Capture the cell that displays the provided text and extract its (x, y) central coordinate. 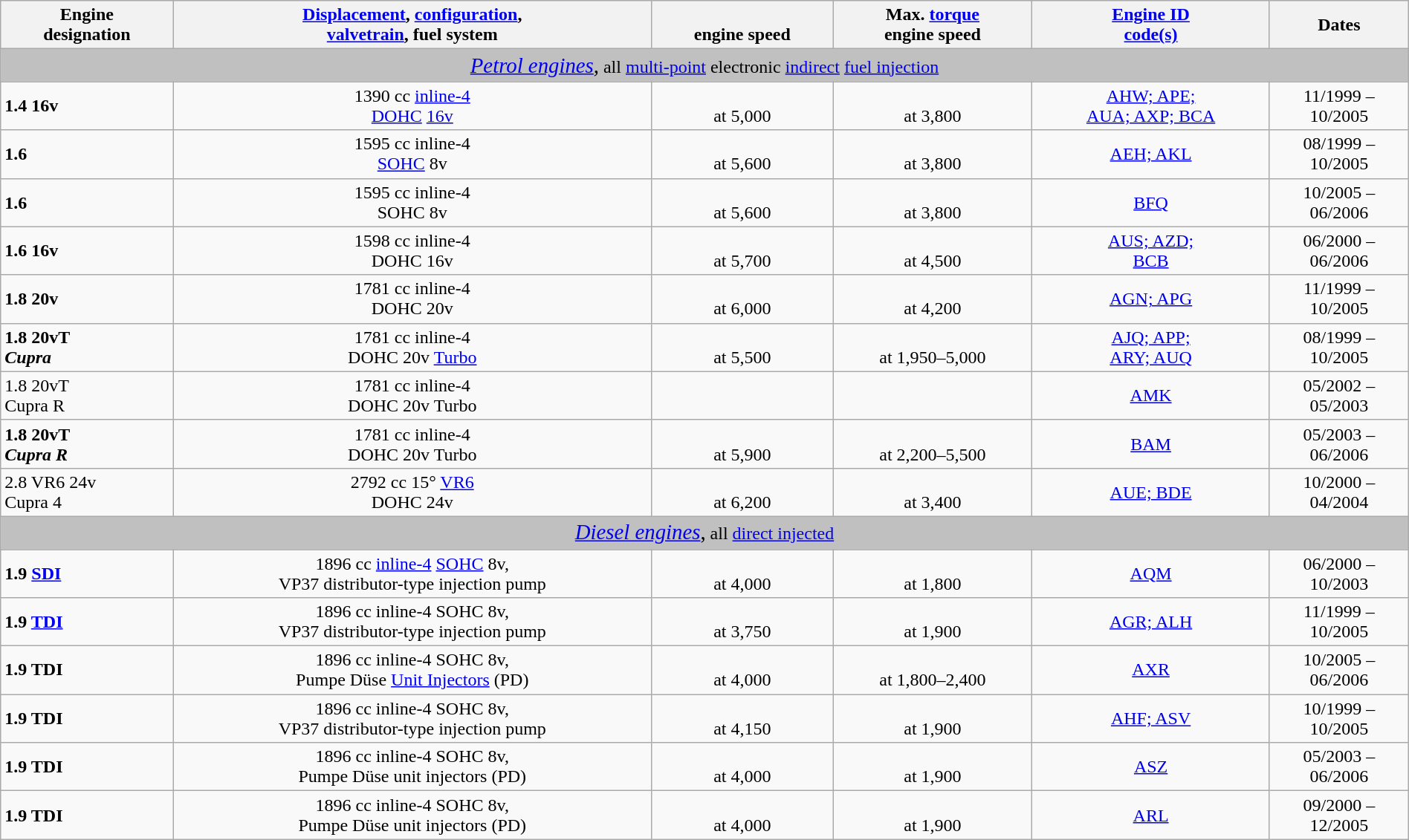
06/2000 – 06/2006 (1339, 251)
AEH; AKL (1151, 154)
at 4,150 (743, 719)
at 6,200 (743, 492)
Max. torque engine speed (933, 25)
ARL (1151, 815)
at 5,900 (743, 444)
AGN; APG (1151, 299)
06/2000 – 10/2003 (1339, 573)
AQM (1151, 573)
AHF; ASV (1151, 719)
1.6 16v (87, 251)
at 5,700 (743, 251)
at 5,000 (743, 105)
at 5,500 (743, 348)
BFQ (1151, 202)
05/2002 – 05/2003 (1339, 395)
1896 cc inline-4 SOHC 8v,Pumpe Düse Unit Injectors (PD) (412, 670)
Engine IDcode(s) (1151, 25)
Diesel engines, all direct injected (704, 533)
AHW; APE;AUA; AXP; BCA (1151, 105)
1.8 20vTCupra (87, 348)
engine speed (743, 25)
at 1,950–5,000 (933, 348)
Enginedesignation (87, 25)
AUS; AZD;BCB (1151, 251)
ASZ (1151, 766)
1.4 16v (87, 105)
AGR; ALH (1151, 622)
BAM (1151, 444)
at 1,800–2,400 (933, 670)
at 6,000 (743, 299)
1598 cc inline-4DOHC 16v (412, 251)
1390 cc inline-4DOHC 16v (412, 105)
at 3,750 (743, 622)
at 4,200 (933, 299)
1781 cc inline-4DOHC 20v (412, 299)
2.8 VR6 24vCupra 4 (87, 492)
Dates (1339, 25)
AMK (1151, 395)
at 4,500 (933, 251)
AXR (1151, 670)
Displacement, configuration,valvetrain, fuel system (412, 25)
1.9 SDI (87, 573)
at 1,800 (933, 573)
AJQ; APP;ARY; AUQ (1151, 348)
at 3,400 (933, 492)
10/2000 – 04/2004 (1339, 492)
1.8 20v (87, 299)
Petrol engines, all multi-point electronic indirect fuel injection (704, 65)
at 2,200–5,500 (933, 444)
AUE; BDE (1151, 492)
10/1999 – 10/2005 (1339, 719)
09/2000 – 12/2005 (1339, 815)
2792 cc 15° VR6DOHC 24v (412, 492)
